Provide the (X, Y) coordinate of the cell's center where the given text is located.  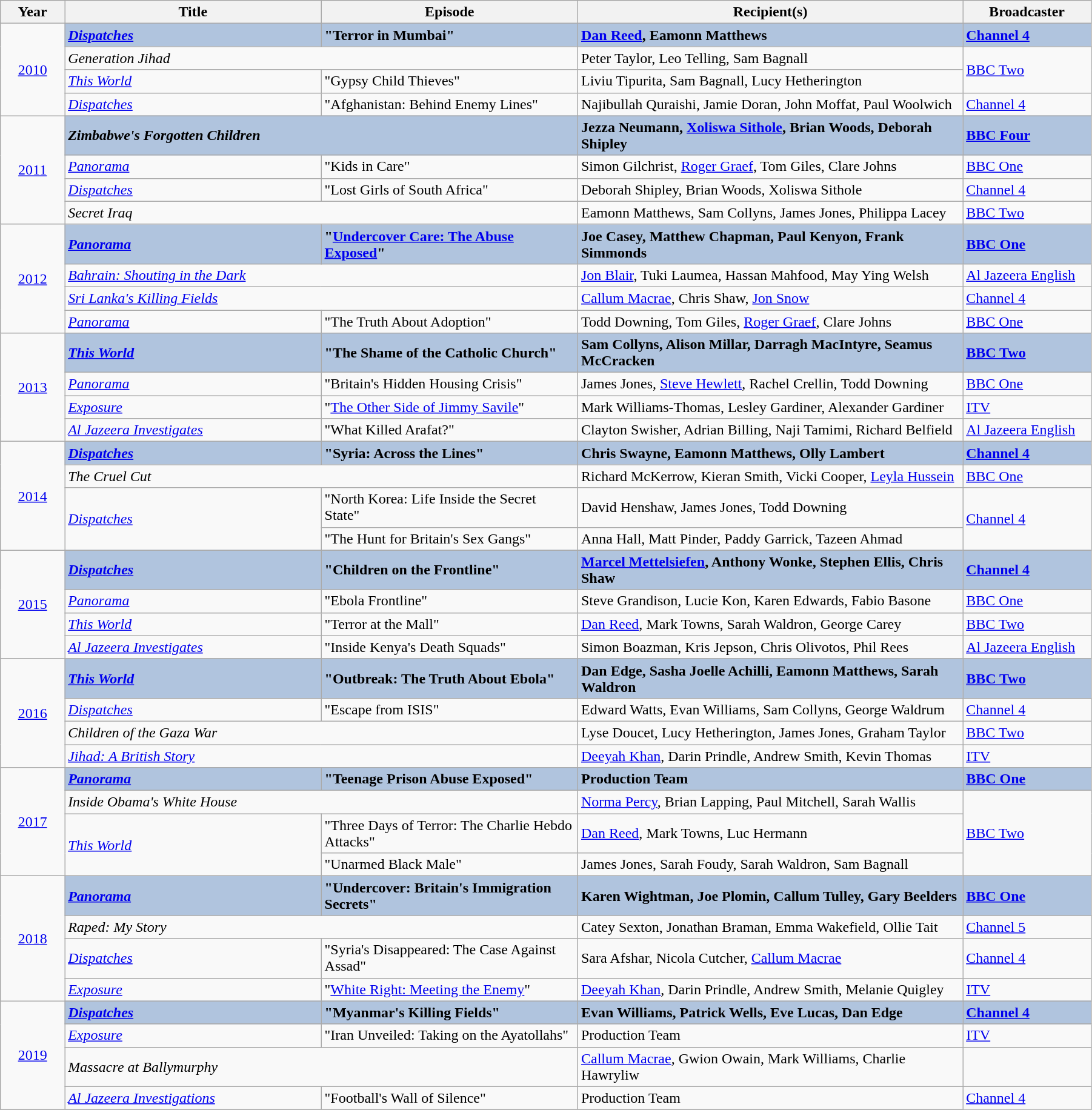
Marcel Mettelsiefen, Anthony Wonke, Stephen Ellis, Chris Shaw (770, 570)
Dan Edge, Sasha Joelle Achilli, Eamonn Matthews, Sarah Waldron (770, 679)
Children of the Gaza War (321, 733)
Dan Reed, Eamonn Matthews (770, 35)
Simon Boazman, Kris Jepson, Chris Olivotos, Phil Rees (770, 647)
David Henshaw, James Jones, Todd Downing (770, 508)
2015 (33, 605)
Clayton Swisher, Adrian Billing, Naji Tamimi, Richard Belfield (770, 430)
Zimbabwe's Forgotten Children (321, 136)
BBC Four (1027, 136)
2010 (33, 70)
"Unarmed Black Male" (450, 865)
Raped: My Story (321, 927)
"What Killed Arafat?" (450, 430)
"Inside Kenya's Death Squads" (450, 647)
"Lost Girls of South Africa" (450, 190)
"Undercover: Britain's Immigration Secrets" (450, 896)
Peter Taylor, Leo Telling, Sam Bagnall (770, 58)
"Syria: Across the Lines" (450, 453)
"Terror at the Mall" (450, 624)
2019 (33, 1055)
"Terror in Mumbai" (450, 35)
"Football's Wall of Silence" (450, 1098)
"The Truth About Adoption" (450, 322)
"The Hunt for Britain's Sex Gangs" (450, 539)
Secret Iraq (321, 213)
"The Shame of the Catholic Church" (450, 353)
Richard McKerrow, Kieran Smith, Vicki Cooper, Leyla Hussein (770, 476)
Anna Hall, Matt Pinder, Paddy Garrick, Tazeen Ahmad (770, 539)
Channel 5 (1027, 927)
2018 (33, 939)
"Britain's Hidden Housing Crisis" (450, 384)
Najibullah Quraishi, Jamie Doran, John Moffat, Paul Woolwich (770, 104)
Liviu Tipurita, Sam Bagnall, Lucy Hetherington (770, 81)
"Escape from ISIS" (450, 710)
Dan Reed, Mark Towns, Luc Hermann (770, 834)
2012 (33, 279)
Sam Collyns, Alison Millar, Darragh MacIntyre, Seamus McCracken (770, 353)
"Children on the Frontline" (450, 570)
"Myanmar's Killing Fields" (450, 1012)
"Ebola Frontline" (450, 601)
Sara Afshar, Nicola Cutcher, Callum Macrae (770, 959)
Episode (450, 12)
The Cruel Cut (321, 476)
Sri Lanka's Killing Fields (321, 298)
2011 (33, 170)
Todd Downing, Tom Giles, Roger Graef, Clare Johns (770, 322)
Deborah Shipley, Brian Woods, Xoliswa Sithole (770, 190)
Jezza Neumann, Xoliswa Sithole, Brian Woods, Deborah Shipley (770, 136)
"Outbreak: The Truth About Ebola" (450, 679)
Callum Macrae, Chris Shaw, Jon Snow (770, 298)
"Afghanistan: Behind Enemy Lines" (450, 104)
"Teenage Prison Abuse Exposed" (450, 779)
James Jones, Steve Hewlett, Rachel Crellin, Todd Downing (770, 384)
"Iran Unveiled: Taking on the Ayatollahs" (450, 1035)
Simon Gilchrist, Roger Graef, Tom Giles, Clare Johns (770, 167)
Title (193, 12)
Deeyah Khan, Darin Prindle, Andrew Smith, Melanie Quigley (770, 989)
Catey Sexton, Jonathan Braman, Emma Wakefield, Ollie Tait (770, 927)
"Kids in Care" (450, 167)
Bahrain: Shouting in the Dark (321, 275)
Deeyah Khan, Darin Prindle, Andrew Smith, Kevin Thomas (770, 756)
"Syria's Disappeared: The Case Against Assad" (450, 959)
Recipient(s) (770, 12)
"Three Days of Terror: The Charlie Hebdo Attacks" (450, 834)
"Undercover Care: The Abuse Exposed" (450, 244)
Karen Wightman, Joe Plomin, Callum Tulley, Gary Beelders (770, 896)
Inside Obama's White House (321, 802)
Steve Grandison, Lucie Kon, Karen Edwards, Fabio Basone (770, 601)
Mark Williams-Thomas, Lesley Gardiner, Alexander Gardiner (770, 407)
Jon Blair, Tuki Laumea, Hassan Mahfood, May Ying Welsh (770, 275)
2013 (33, 388)
Massacre at Ballymurphy (321, 1066)
Al Jazeera Investigations (193, 1098)
Norma Percy, Brian Lapping, Paul Mitchell, Sarah Wallis (770, 802)
Generation Jihad (321, 58)
Broadcaster (1027, 12)
2016 (33, 713)
"Gypsy Child Thieves" (450, 81)
"White Right: Meeting the Enemy" (450, 989)
Eamonn Matthews, Sam Collyns, James Jones, Philippa Lacey (770, 213)
Lyse Doucet, Lucy Hetherington, James Jones, Graham Taylor (770, 733)
James Jones, Sarah Foudy, Sarah Waldron, Sam Bagnall (770, 865)
Year (33, 12)
Joe Casey, Matthew Chapman, Paul Kenyon, Frank Simmonds (770, 244)
2017 (33, 822)
Callum Macrae, Gwion Owain, Mark Williams, Charlie Hawryliw (770, 1066)
Evan Williams, Patrick Wells, Eve Lucas, Dan Edge (770, 1012)
Chris Swayne, Eamonn Matthews, Olly Lambert (770, 453)
"The Other Side of Jimmy Savile" (450, 407)
Jihad: A British Story (321, 756)
"North Korea: Life Inside the Secret State" (450, 508)
Edward Watts, Evan Williams, Sam Collyns, George Waldrum (770, 710)
2014 (33, 496)
Dan Reed, Mark Towns, Sarah Waldron, George Carey (770, 624)
